Output the [X, Y] coordinate of the center of the cell containing the given text.  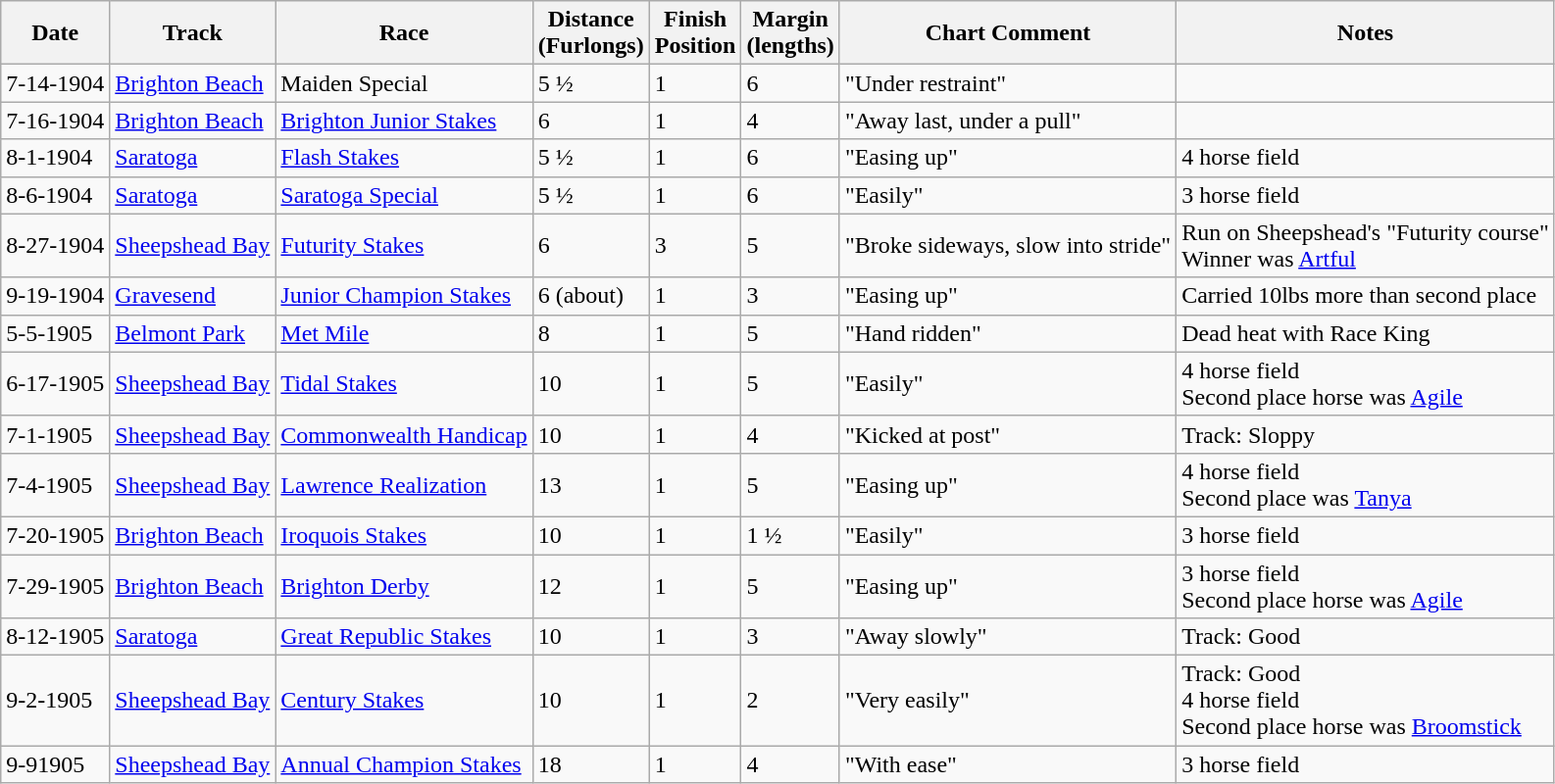
9-2-1905 [55, 701]
Futurity Stakes [404, 245]
7-14-1904 [55, 83]
Commonwealth Handicap [404, 434]
1 ½ [790, 535]
Century Stakes [404, 701]
Brighton Junior Stakes [404, 121]
Junior Champion Stakes [404, 296]
"Away slowly" [1008, 637]
2 [790, 701]
9-19-1904 [55, 296]
Race [404, 33]
"Very easily" [1008, 701]
6 (about) [590, 296]
FinishPosition [695, 33]
7-1-1905 [55, 434]
8-6-1904 [55, 195]
Lawrence Realization [404, 484]
4 horse field [1366, 158]
9-91905 [55, 764]
Track [192, 33]
Gravesend [192, 296]
Run on Sheepshead's "Futurity course"Winner was Artful [1366, 245]
Margin(lengths) [790, 33]
Met Mile [404, 333]
"With ease" [1008, 764]
Belmont Park [192, 333]
18 [590, 764]
5-5-1905 [55, 333]
8-27-1904 [55, 245]
"Hand ridden" [1008, 333]
7-20-1905 [55, 535]
Maiden Special [404, 83]
Great Republic Stakes [404, 637]
Tidal Stakes [404, 384]
Chart Comment [1008, 33]
Iroquois Stakes [404, 535]
Track: Sloppy [1366, 434]
"Kicked at post" [1008, 434]
7-4-1905 [55, 484]
Track: Good [1366, 637]
7-29-1905 [55, 586]
Saratoga Special [404, 195]
6-17-1905 [55, 384]
7-16-1904 [55, 121]
4 horse fieldSecond place was Tanya [1366, 484]
13 [590, 484]
8-12-1905 [55, 637]
Distance(Furlongs) [590, 33]
8 [590, 333]
Dead heat with Race King [1366, 333]
12 [590, 586]
Notes [1366, 33]
Track: Good4 horse fieldSecond place horse was Broomstick [1366, 701]
Brighton Derby [404, 586]
Carried 10lbs more than second place [1366, 296]
"Under restraint" [1008, 83]
Date [55, 33]
Annual Champion Stakes [404, 764]
4 horse fieldSecond place horse was Agile [1366, 384]
8-1-1904 [55, 158]
"Broke sideways, slow into stride" [1008, 245]
"Away last, under a pull" [1008, 121]
Flash Stakes [404, 158]
3 horse fieldSecond place horse was Agile [1366, 586]
